Return the (X, Y) coordinate for the center point of the cell that contains the specified text.  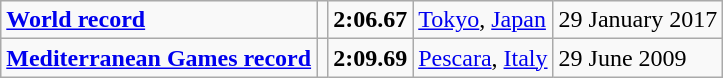
Mediterranean Games record (159, 58)
World record (159, 20)
2:06.67 (370, 20)
29 June 2009 (638, 58)
Pescara, Italy (483, 58)
Tokyo, Japan (483, 20)
29 January 2017 (638, 20)
2:09.69 (370, 58)
